Pinpoint the cell where the given text exists, returning its (x, y) midpoint coordinate. 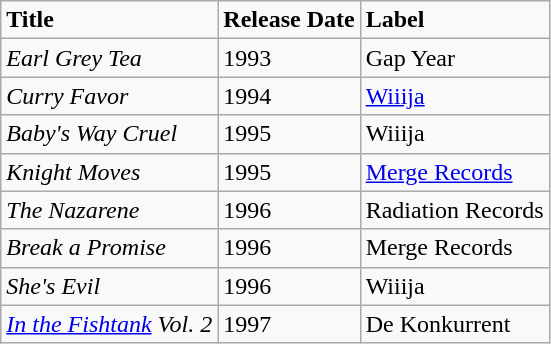
Knight Moves (110, 172)
Release Date (289, 20)
Baby's Way Cruel (110, 134)
The Nazarene (110, 210)
1994 (289, 96)
In the Fishtank Vol. 2 (110, 324)
Label (454, 20)
Gap Year (454, 58)
Title (110, 20)
1997 (289, 324)
Break a Promise (110, 248)
She's Evil (110, 286)
Earl Grey Tea (110, 58)
1993 (289, 58)
Curry Favor (110, 96)
Radiation Records (454, 210)
De Konkurrent (454, 324)
